Return (x, y) of the center of cell containing provided text 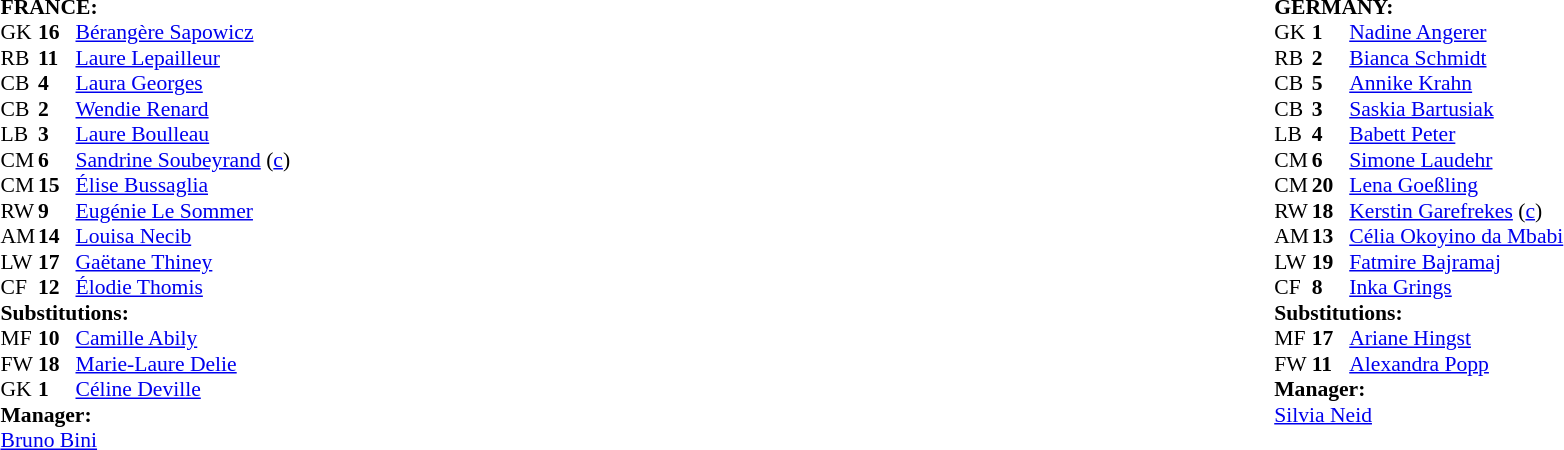
Louisa Necib (184, 237)
Célia Okoyino da Mbabi (1456, 237)
Laure Boulleau (184, 135)
15 (57, 185)
Babett Peter (1456, 135)
Bianca Schmidt (1456, 58)
Simone Laudehr (1456, 160)
Élodie Thomis (184, 287)
Annike Krahn (1456, 83)
Élise Bussaglia (184, 185)
Marie-Laure Delie (184, 364)
12 (57, 287)
Alexandra Popp (1456, 364)
Sandrine Soubeyrand (c) (184, 160)
Silvia Neid (1418, 415)
9 (57, 211)
Ariane Hingst (1456, 339)
14 (57, 237)
Bérangère Sapowicz (184, 33)
5 (1331, 83)
Laura Georges (184, 83)
10 (57, 339)
16 (57, 33)
Fatmire Bajramaj (1456, 262)
Kerstin Garefrekes (c) (1456, 211)
13 (1331, 237)
Céline Deville (184, 389)
Eugénie Le Sommer (184, 211)
Inka Grings (1456, 287)
Lena Goeßling (1456, 185)
20 (1331, 185)
Gaëtane Thiney (184, 262)
Laure Lepailleur (184, 58)
Nadine Angerer (1456, 33)
Camille Abily (184, 339)
8 (1331, 287)
Wendie Renard (184, 109)
Saskia Bartusiak (1456, 109)
19 (1331, 262)
